Search for the cell housing the specified text and yield its (X, Y) center coordinate. 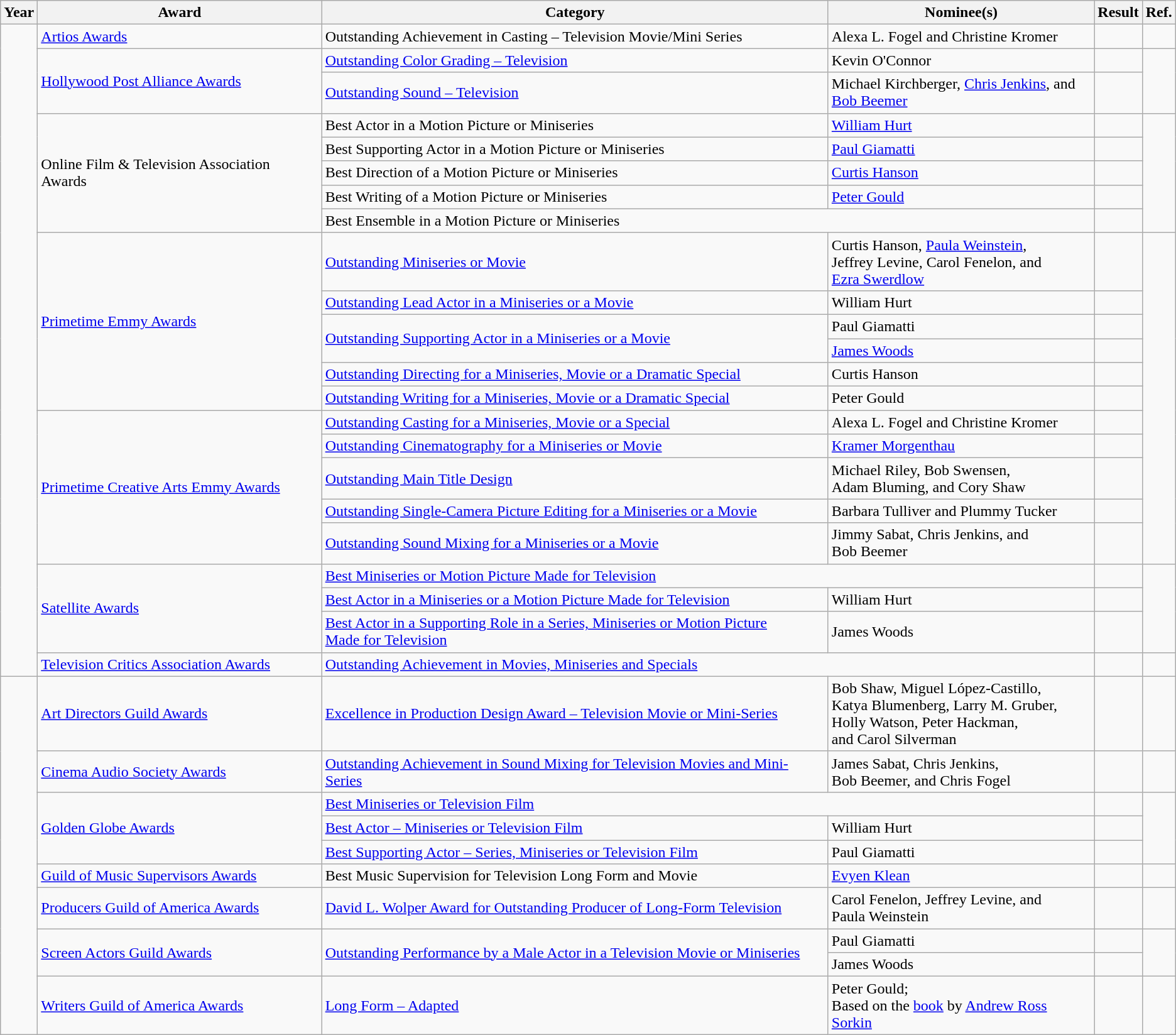
Outstanding Achievement in Casting – Television Movie/Mini Series (575, 36)
Best Miniseries or Television Film (708, 804)
Best Actor in a Motion Picture or Miniseries (575, 125)
Outstanding Casting for a Miniseries, Movie or a Special (575, 422)
Outstanding Performance by a Male Actor in a Television Movie or Miniseries (575, 953)
Writers Guild of America Awards (180, 1005)
Jimmy Sabat, Chris Jenkins, and Bob Beemer (961, 543)
Year (19, 13)
Best Actor – Miniseries or Television Film (575, 828)
Best Supporting Actor – Series, Miniseries or Television Film (575, 852)
Outstanding Single-Camera Picture Editing for a Miniseries or a Movie (575, 511)
Satellite Awards (180, 608)
Nominee(s) (961, 13)
Outstanding Color Grading – Television (575, 60)
Outstanding Miniseries or Movie (575, 261)
Evyen Klean (961, 876)
Best Music Supervision for Television Long Form and Movie (575, 876)
Artios Awards (180, 36)
Producers Guild of America Awards (180, 909)
Best Supporting Actor in a Motion Picture or Miniseries (575, 149)
Outstanding Sound – Television (575, 93)
Outstanding Achievement in Sound Mixing for Television Movies and Mini-Series (575, 772)
Bob Shaw, Miguel López-Castillo, Katya Blumenberg, Larry M. Gruber, Holly Watson, Peter Hackman, and Carol Silverman (961, 714)
Primetime Emmy Awards (180, 321)
Ref. (1158, 13)
Category (575, 13)
Best Direction of a Motion Picture or Miniseries (575, 173)
Outstanding Writing for a Miniseries, Movie or a Dramatic Special (575, 398)
Outstanding Sound Mixing for a Miniseries or a Movie (575, 543)
Best Actor in a Miniseries or a Motion Picture Made for Television (575, 600)
Michael Riley, Bob Swensen, Adam Bluming, and Cory Shaw (961, 479)
Barbara Tulliver and Plummy Tucker (961, 511)
Long Form – Adapted (575, 1005)
Curtis Hanson, Paula Weinstein, Jeffrey Levine, Carol Fenelon, and Ezra Swerdlow (961, 261)
Excellence in Production Design Award – Television Movie or Mini-Series (575, 714)
Kevin O'Connor (961, 60)
Television Critics Association Awards (180, 664)
Outstanding Main Title Design (575, 479)
Outstanding Cinematography for a Miniseries or Movie (575, 446)
Best Writing of a Motion Picture or Miniseries (575, 197)
Best Ensemble in a Motion Picture or Miniseries (708, 221)
Hollywood Post Alliance Awards (180, 80)
David L. Wolper Award for Outstanding Producer of Long-Form Television (575, 909)
Outstanding Supporting Actor in a Miniseries or a Movie (575, 338)
Result (1118, 13)
Michael Kirchberger, Chris Jenkins, and Bob Beemer (961, 93)
Award (180, 13)
James Sabat, Chris Jenkins, Bob Beemer, and Chris Fogel (961, 772)
Primetime Creative Arts Emmy Awards (180, 487)
Screen Actors Guild Awards (180, 953)
Golden Globe Awards (180, 828)
Outstanding Directing for a Miniseries, Movie or a Dramatic Special (575, 375)
Outstanding Achievement in Movies, Miniseries and Specials (708, 664)
Peter Gould; Based on the book by Andrew Ross Sorkin (961, 1005)
Best Miniseries or Motion Picture Made for Television (708, 576)
Best Actor in a Supporting Role in a Series, Miniseries or Motion Picture Made for Television (575, 632)
Guild of Music Supervisors Awards (180, 876)
Cinema Audio Society Awards (180, 772)
Art Directors Guild Awards (180, 714)
Online Film & Television Association Awards (180, 173)
Carol Fenelon, Jeffrey Levine, and Paula Weinstein (961, 909)
Kramer Morgenthau (961, 446)
Outstanding Lead Actor in a Miniseries or a Movie (575, 302)
